Identify which cell holds the provided text, then report its [x, y] central coordinate. 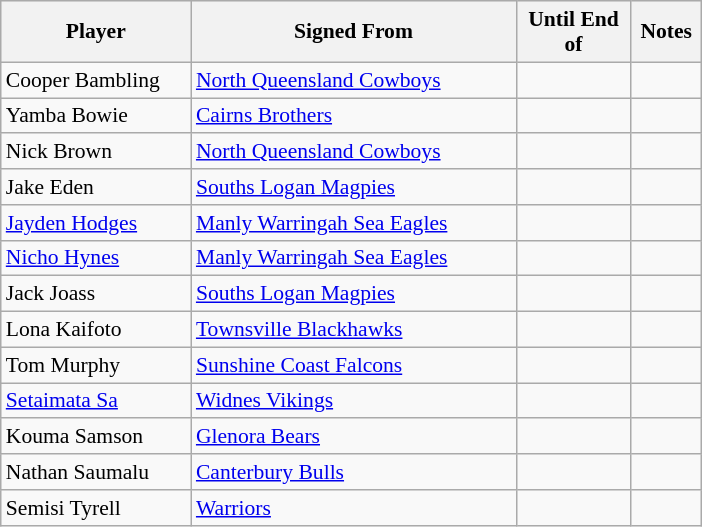
Yamba Bowie [96, 116]
Widnes Vikings [354, 401]
Jayden Hodges [96, 223]
Glenora Bears [354, 437]
Setaimata Sa [96, 401]
Nathan Saumalu [96, 472]
Jack Joass [96, 294]
Sunshine Coast Falcons [354, 365]
Townsville Blackhawks [354, 330]
Notes [666, 32]
Canterbury Bulls [354, 472]
Lona Kaifoto [96, 330]
Kouma Samson [96, 437]
Jake Eden [96, 187]
Cooper Bambling [96, 80]
Until End of [574, 32]
Cairns Brothers [354, 116]
Signed From [354, 32]
Nicho Hynes [96, 258]
Warriors [354, 508]
Nick Brown [96, 152]
Tom Murphy [96, 365]
Semisi Tyrell [96, 508]
Player [96, 32]
